Find where the given text appears and provide that cell's center as [X, Y] coordinate. 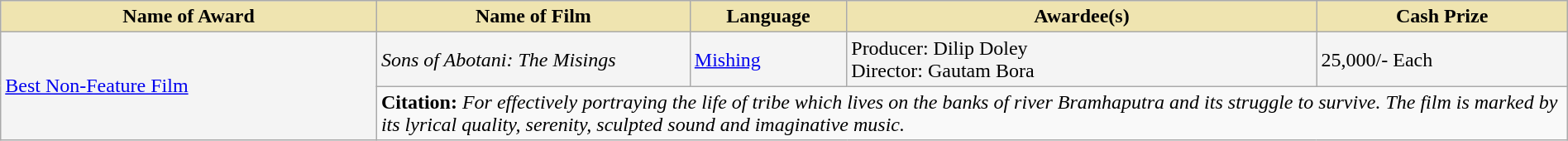
Best Non-Feature Film [189, 86]
Sons of Abotani: The Misings [533, 60]
Cash Prize [1442, 17]
Mishing [767, 60]
Producer: Dilip DoleyDirector: Gautam Bora [1082, 60]
25,000/- Each [1442, 60]
Name of Award [189, 17]
Name of Film [533, 17]
Language [767, 17]
Awardee(s) [1082, 17]
